Extract the [X, Y] coordinate from the center of the cell holding the provided text.  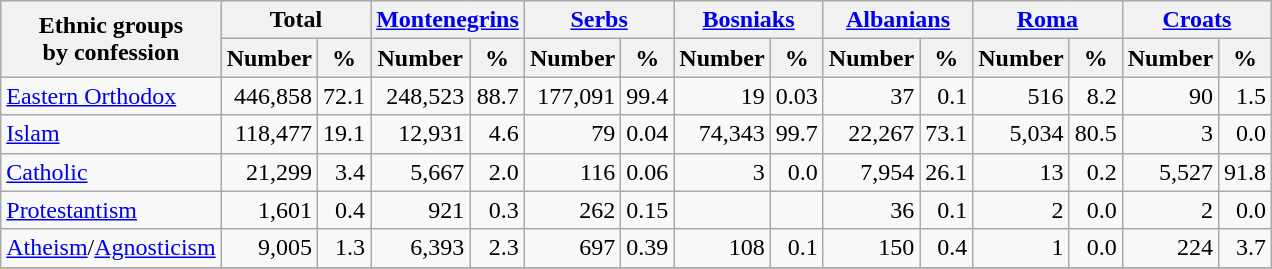
Ethnic groupsby confession [111, 39]
74,343 [722, 134]
26.1 [946, 172]
19.1 [344, 134]
36 [871, 210]
118,477 [269, 134]
21,299 [269, 172]
6,393 [420, 248]
Croats [1196, 20]
116 [572, 172]
Eastern Orthodox [111, 96]
Montenegrins [448, 20]
0.04 [648, 134]
5,034 [1021, 134]
1,601 [269, 210]
177,091 [572, 96]
90 [1170, 96]
79 [572, 134]
0.03 [796, 96]
1.5 [1246, 96]
921 [420, 210]
13 [1021, 172]
7,954 [871, 172]
73.1 [946, 134]
80.5 [1096, 134]
Roma [1048, 20]
Serbs [598, 20]
5,667 [420, 172]
1 [1021, 248]
Protestantism [111, 210]
3.4 [344, 172]
19 [722, 96]
22,267 [871, 134]
0.39 [648, 248]
91.8 [1246, 172]
99.4 [648, 96]
0.06 [648, 172]
108 [722, 248]
99.7 [796, 134]
5,527 [1170, 172]
2.3 [498, 248]
37 [871, 96]
8.2 [1096, 96]
446,858 [269, 96]
3.7 [1246, 248]
2.0 [498, 172]
4.6 [498, 134]
Bosniaks [748, 20]
Catholic [111, 172]
262 [572, 210]
697 [572, 248]
Total [296, 20]
1.3 [344, 248]
72.1 [344, 96]
Albanians [898, 20]
88.7 [498, 96]
516 [1021, 96]
0.15 [648, 210]
Atheism/Agnosticism [111, 248]
Islam [111, 134]
150 [871, 248]
0.2 [1096, 172]
248,523 [420, 96]
0.3 [498, 210]
9,005 [269, 248]
224 [1170, 248]
12,931 [420, 134]
